For the text-containing cell, return its midpoint in [X, Y] coordinate format. 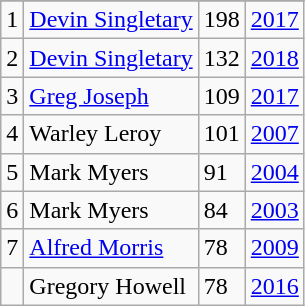
84 [222, 210]
1 [12, 20]
2007 [274, 134]
2 [12, 58]
198 [222, 20]
6 [12, 210]
2004 [274, 172]
Greg Joseph [111, 96]
5 [12, 172]
2016 [274, 286]
7 [12, 248]
2003 [274, 210]
101 [222, 134]
Gregory Howell [111, 286]
3 [12, 96]
91 [222, 172]
2018 [274, 58]
109 [222, 96]
Alfred Morris [111, 248]
4 [12, 134]
132 [222, 58]
2009 [274, 248]
Warley Leroy [111, 134]
